Return [X, Y] of the center of cell containing provided text 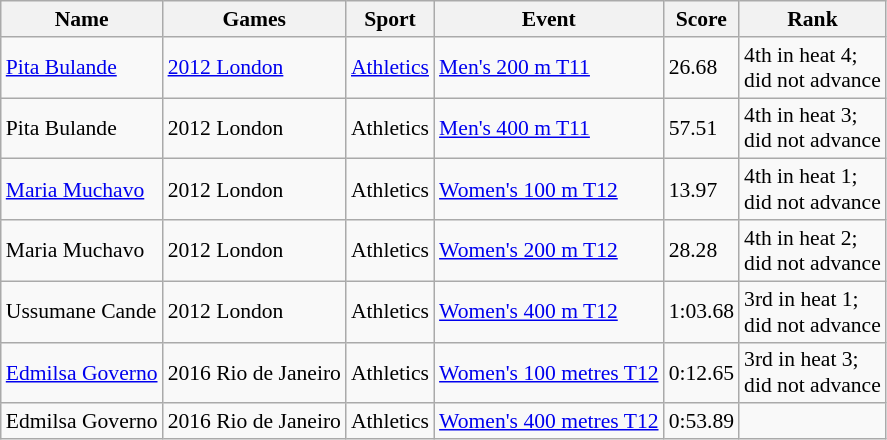
4th in heat 1; did not advance [812, 190]
Men's 200 m T11 [549, 68]
0:53.89 [702, 422]
13.97 [702, 190]
Name [82, 19]
4th in heat 2; did not advance [812, 250]
28.28 [702, 250]
26.68 [702, 68]
4th in heat 3; did not advance [812, 128]
3rd in heat 1; did not advance [812, 312]
Rank [812, 19]
3rd in heat 3; did not advance [812, 372]
Women's 100 metres T12 [549, 372]
Score [702, 19]
Games [254, 19]
Sport [390, 19]
1:03.68 [702, 312]
Women's 400 metres T12 [549, 422]
4th in heat 4; did not advance [812, 68]
0:12.65 [702, 372]
Ussumane Cande [82, 312]
57.51 [702, 128]
Women's 200 m T12 [549, 250]
Event [549, 19]
Women's 100 m T12 [549, 190]
Men's 400 m T11 [549, 128]
Women's 400 m T12 [549, 312]
